Scan for the cell matching the given text and deliver its [x, y] coordinate at center. 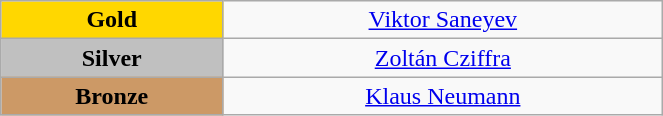
Bronze [112, 96]
Gold [112, 20]
Viktor Saneyev [443, 20]
Zoltán Cziffra [443, 58]
Klaus Neumann [443, 96]
Silver [112, 58]
